Provide the [X, Y] coordinate of the cell's center where the given text is located.  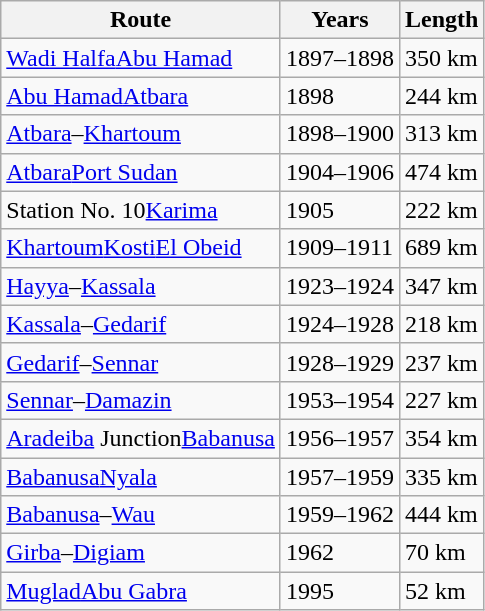
347 km [441, 286]
335 km [441, 477]
1898 [340, 96]
70 km [441, 553]
1928–1929 [340, 362]
AtbaraPort Sudan [141, 172]
Wadi HalfaAbu Hamad [141, 58]
Babanusa–Wau [141, 515]
Length [441, 20]
Years [340, 20]
1923–1924 [340, 286]
313 km [441, 134]
Hayya–Kassala [141, 286]
237 km [441, 362]
1924–1928 [340, 324]
689 km [441, 248]
Aradeiba JunctionBabanusa [141, 438]
444 km [441, 515]
227 km [441, 400]
Gedarif–Sennar [141, 362]
1995 [340, 591]
Girba–Digiam [141, 553]
MugladAbu Gabra [141, 591]
350 km [441, 58]
1953–1954 [340, 400]
KhartoumKostiEl Obeid [141, 248]
354 km [441, 438]
Atbara–Khartoum [141, 134]
1956–1957 [340, 438]
52 km [441, 591]
1897–1898 [340, 58]
Station No. 10Karima [141, 210]
Route [141, 20]
1905 [340, 210]
1957–1959 [340, 477]
218 km [441, 324]
BabanusaNyala [141, 477]
Kassala–Gedarif [141, 324]
1909–1911 [340, 248]
1904–1906 [340, 172]
1959–1962 [340, 515]
222 km [441, 210]
Sennar–Damazin [141, 400]
1962 [340, 553]
244 km [441, 96]
1898–1900 [340, 134]
474 km [441, 172]
Abu HamadAtbara [141, 96]
